Capture the cell that displays the provided text and extract its [x, y] central coordinate. 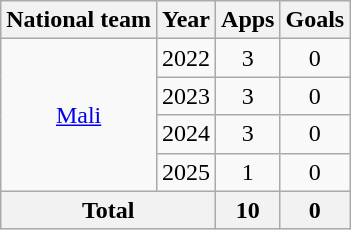
10 [248, 210]
2023 [186, 96]
Goals [315, 20]
2025 [186, 172]
Total [108, 210]
Year [186, 20]
2022 [186, 58]
Apps [248, 20]
National team [79, 20]
1 [248, 172]
2024 [186, 134]
Mali [79, 115]
